Identify which cell holds the provided text, then report its [X, Y] central coordinate. 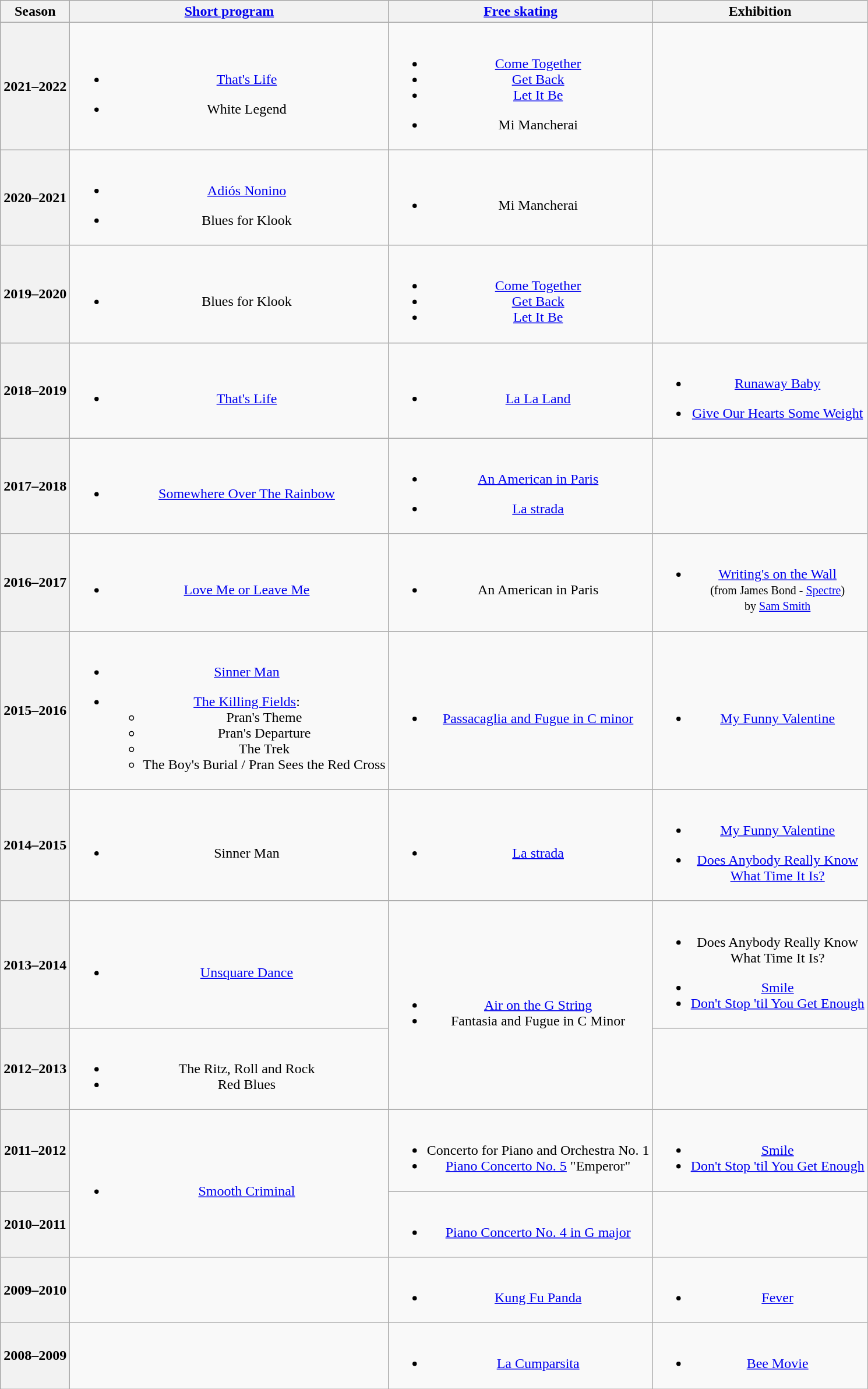
Exhibition [760, 12]
2010–2011 [35, 1224]
2011–2012 [35, 1150]
Smile Don't Stop 'til You Get Enough [760, 1150]
My Funny Valentine Does Anybody Really KnowWhat Time It Is? [760, 845]
That's Life White Legend [230, 86]
La strada [521, 845]
La Cumparsita [521, 1356]
My Funny Valentine [760, 710]
Come TogetherGet BackLet It Be [521, 294]
Runaway Baby Give Our Hearts Some Weight [760, 390]
Air on the G String Fantasia and Fugue in C Minor [521, 1005]
Free skating [521, 12]
That's Life [230, 390]
An American in Paris La strada [521, 486]
2021–2022 [35, 86]
Piano Concerto No. 4 in G major [521, 1224]
2016–2017 [35, 583]
La La Land [521, 390]
An American in Paris [521, 583]
2009–2010 [35, 1290]
Season [35, 12]
Love Me or Leave Me [230, 583]
2012–2013 [35, 1069]
2020–2021 [35, 198]
Bee Movie [760, 1356]
Passacaglia and Fugue in C minor [521, 710]
2015–2016 [35, 710]
Smooth Criminal [230, 1183]
Kung Fu Panda [521, 1290]
Sinner Man The Killing Fields:Pran's ThemePran's DepartureThe TrekThe Boy's Burial / Pran Sees the Red Cross [230, 710]
Concerto for Piano and Orchestra No. 1 Piano Concerto No. 5 "Emperor" [521, 1150]
Fever [760, 1290]
2017–2018 [35, 486]
Sinner Man [230, 845]
2018–2019 [35, 390]
The Ritz, Roll and Rock Red Blues [230, 1069]
Adiós Nonino Blues for Klook [230, 198]
2008–2009 [35, 1356]
Come TogetherGet BackLet It Be Mi Mancherai [521, 86]
Writing's on the Wall (from James Bond - Spectre) by Sam Smith [760, 583]
Short program [230, 12]
2013–2014 [35, 964]
Mi Mancherai [521, 198]
Blues for Klook [230, 294]
2019–2020 [35, 294]
2014–2015 [35, 845]
Does Anybody Really Know What Time It Is? Smile Don't Stop 'til You Get Enough [760, 964]
Somewhere Over The Rainbow [230, 486]
Unsquare Dance [230, 964]
